Scan for the cell matching the given text and deliver its [x, y] coordinate at center. 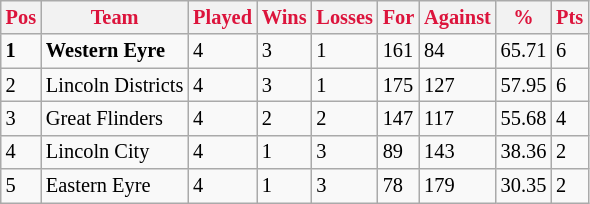
Played [222, 17]
Eastern Eyre [114, 186]
For [398, 17]
84 [458, 51]
Lincoln Districts [114, 85]
55.68 [524, 118]
Pts [570, 17]
Great Flinders [114, 118]
57.95 [524, 85]
Lincoln City [114, 152]
30.35 [524, 186]
Pos [21, 17]
Wins [284, 17]
147 [398, 118]
78 [398, 186]
Against [458, 17]
179 [458, 186]
5 [21, 186]
89 [398, 152]
161 [398, 51]
65.71 [524, 51]
% [524, 17]
175 [398, 85]
Team [114, 17]
Losses [344, 17]
143 [458, 152]
127 [458, 85]
38.36 [524, 152]
117 [458, 118]
Western Eyre [114, 51]
